Capture the cell that displays the provided text and extract its [x, y] central coordinate. 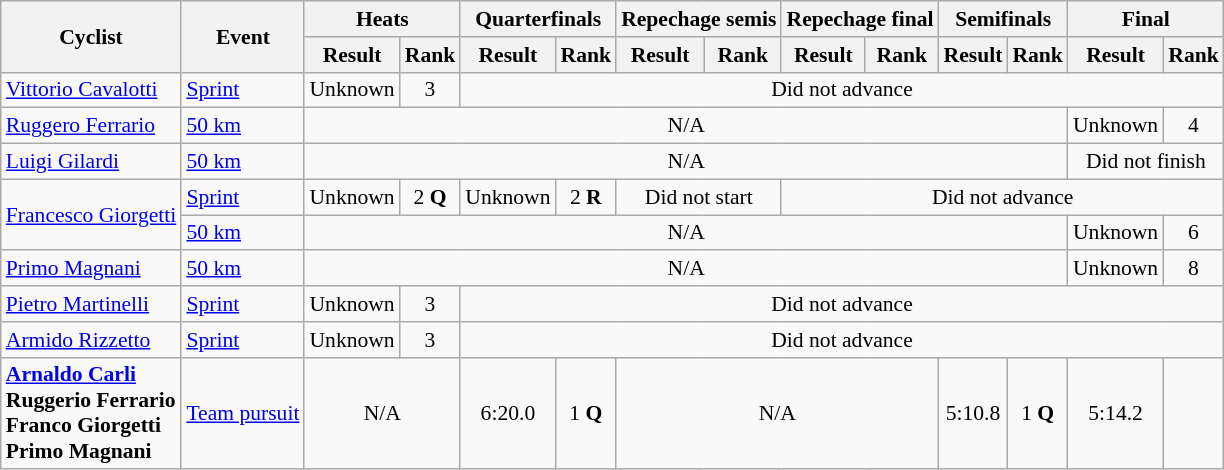
Cyclist [92, 36]
Ruggero Ferrario [92, 126]
Heats [382, 19]
Final [1146, 19]
4 [1194, 126]
Armido Rizzetto [92, 340]
Luigi Gilardi [92, 162]
Did not start [698, 197]
Francesco Giorgetti [92, 214]
Primo Magnani [92, 269]
Repechage semis [698, 19]
Event [242, 36]
5:14.2 [1116, 413]
Pietro Martinelli [92, 304]
Arnaldo Carli Ruggerio Ferrario Franco Giorgetti Primo Magnani [92, 413]
Team pursuit [242, 413]
Vittorio Cavalotti [92, 90]
6:20.0 [508, 413]
Did not finish [1146, 162]
5:10.8 [974, 413]
2 R [586, 197]
Repechage final [860, 19]
8 [1194, 269]
Quarterfinals [538, 19]
Semifinals [1004, 19]
2 Q [430, 197]
6 [1194, 233]
